Identify which cell holds the provided text, then report its (x, y) central coordinate. 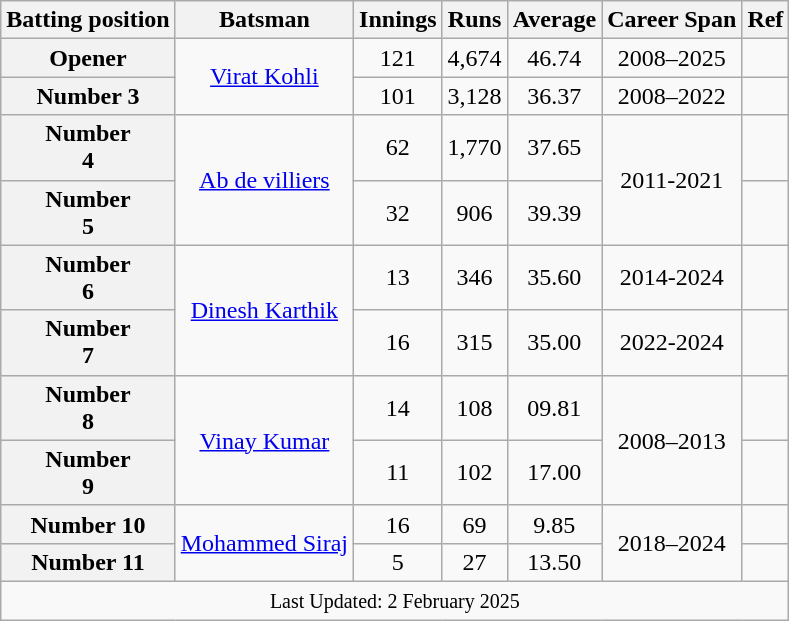
Batsman (264, 20)
Average (554, 20)
Number 10 (88, 524)
108 (474, 408)
62 (398, 148)
35.60 (554, 278)
Innings (398, 20)
346 (474, 278)
39.39 (554, 212)
101 (398, 96)
906 (474, 212)
Career Span (672, 20)
Number 11 (88, 562)
09.81 (554, 408)
Number4 (88, 148)
69 (474, 524)
9.85 (554, 524)
2008–2013 (672, 440)
13.50 (554, 562)
Number5 (88, 212)
Number8 (88, 408)
32 (398, 212)
102 (474, 472)
37.65 (554, 148)
121 (398, 58)
Number 3 (88, 96)
5 (398, 562)
Mohammed Siraj (264, 543)
Number9 (88, 472)
Virat Kohli (264, 77)
2008–2025 (672, 58)
2022-2024 (672, 342)
11 (398, 472)
Ab de villiers (264, 180)
4,674 (474, 58)
Dinesh Karthik (264, 310)
Ref (766, 20)
35.00 (554, 342)
13 (398, 278)
2014-2024 (672, 278)
1,770 (474, 148)
2011-2021 (672, 180)
14 (398, 408)
Runs (474, 20)
27 (474, 562)
2008–2022 (672, 96)
36.37 (554, 96)
Number6 (88, 278)
315 (474, 342)
17.00 (554, 472)
Opener (88, 58)
Last Updated: 2 February 2025 (395, 600)
46.74 (554, 58)
Number7 (88, 342)
2018–2024 (672, 543)
Vinay Kumar (264, 440)
3,128 (474, 96)
Batting position (88, 20)
